Extract the (x, y) coordinate from the center of the cell holding the provided text.  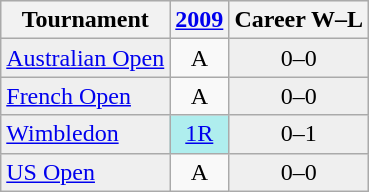
Career W–L (299, 20)
0–1 (299, 134)
Australian Open (86, 58)
Wimbledon (86, 134)
2009 (200, 20)
US Open (86, 172)
Tournament (86, 20)
French Open (86, 96)
1R (200, 134)
